Locate the cell with the specified text and output its (X, Y) center coordinate. 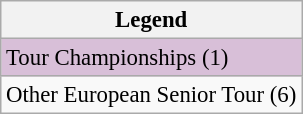
Tour Championships (1) (152, 58)
Legend (152, 20)
Other European Senior Tour (6) (152, 95)
